Pinpoint the cell where the given text exists, returning its [x, y] midpoint coordinate. 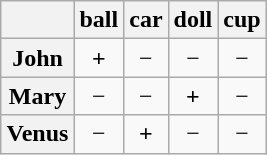
doll [193, 20]
Venus [38, 134]
John [38, 58]
Mary [38, 96]
cup [242, 20]
ball [99, 20]
car [146, 20]
